For the text-containing cell, return its midpoint in [x, y] coordinate format. 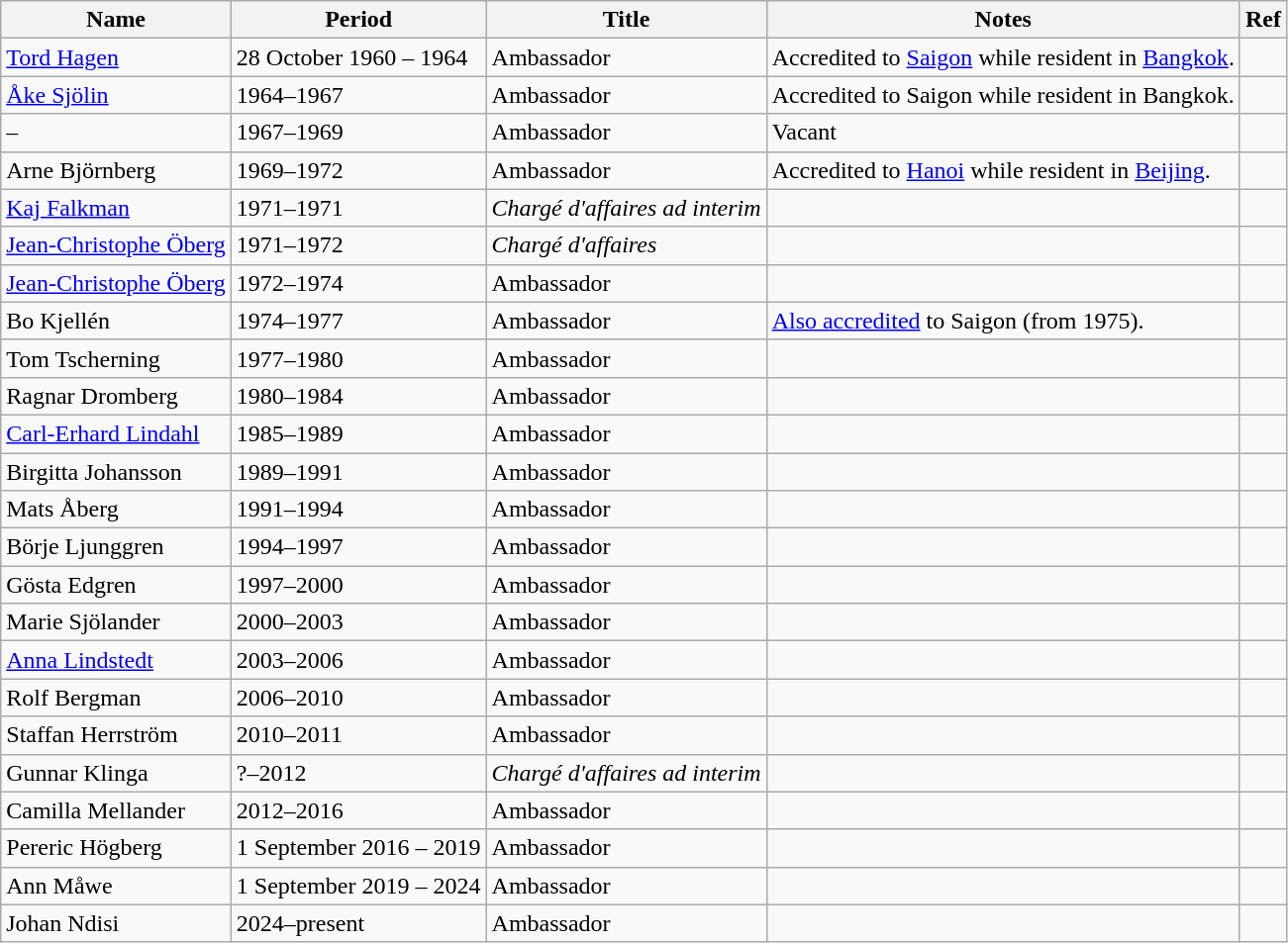
2012–2016 [358, 810]
Marie Sjölander [117, 622]
Notes [1003, 20]
1985–1989 [358, 433]
Period [358, 20]
Chargé d'affaires [626, 245]
2024–present [358, 923]
1977–1980 [358, 358]
Also accredited to Saigon (from 1975). [1003, 321]
Name [117, 20]
1969–1972 [358, 170]
Camilla Mellander [117, 810]
?–2012 [358, 773]
1997–2000 [358, 585]
Carl-Erhard Lindahl [117, 433]
Johan Ndisi [117, 923]
Ref [1263, 20]
Bo Kjellén [117, 321]
Gösta Edgren [117, 585]
Accredited to Hanoi while resident in Beijing. [1003, 170]
1991–1994 [358, 510]
Åke Sjölin [117, 95]
Gunnar Klinga [117, 773]
1967–1969 [358, 133]
1980–1984 [358, 396]
Rolf Bergman [117, 698]
Pereric Högberg [117, 848]
Title [626, 20]
1 September 2016 – 2019 [358, 848]
2006–2010 [358, 698]
Anna Lindstedt [117, 660]
28 October 1960 – 1964 [358, 57]
1972–1974 [358, 283]
2003–2006 [358, 660]
Börje Ljunggren [117, 547]
Birgitta Johansson [117, 472]
1971–1971 [358, 208]
Kaj Falkman [117, 208]
Arne Björnberg [117, 170]
1989–1991 [358, 472]
1 September 2019 – 2024 [358, 886]
2000–2003 [358, 622]
2010–2011 [358, 735]
1994–1997 [358, 547]
1974–1977 [358, 321]
Tom Tscherning [117, 358]
1971–1972 [358, 245]
Tord Hagen [117, 57]
Ann Måwe [117, 886]
Vacant [1003, 133]
Staffan Herrström [117, 735]
1964–1967 [358, 95]
– [117, 133]
Mats Åberg [117, 510]
Ragnar Dromberg [117, 396]
